Pinpoint the cell where the given text exists, returning its [x, y] midpoint coordinate. 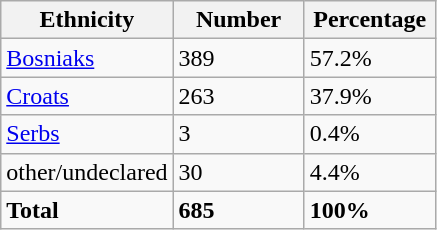
Bosniaks [87, 58]
30 [238, 172]
263 [238, 96]
Croats [87, 96]
Ethnicity [87, 20]
other/undeclared [87, 172]
Serbs [87, 134]
4.4% [370, 172]
57.2% [370, 58]
100% [370, 210]
Percentage [370, 20]
0.4% [370, 134]
37.9% [370, 96]
685 [238, 210]
Total [87, 210]
3 [238, 134]
Number [238, 20]
389 [238, 58]
